Determine the (x, y) coordinate at the center of the cell enclosing the given text.  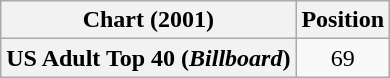
US Adult Top 40 (Billboard) (148, 58)
Position (343, 20)
Chart (2001) (148, 20)
69 (343, 58)
